Output the [X, Y] coordinate of the center of the cell containing the given text.  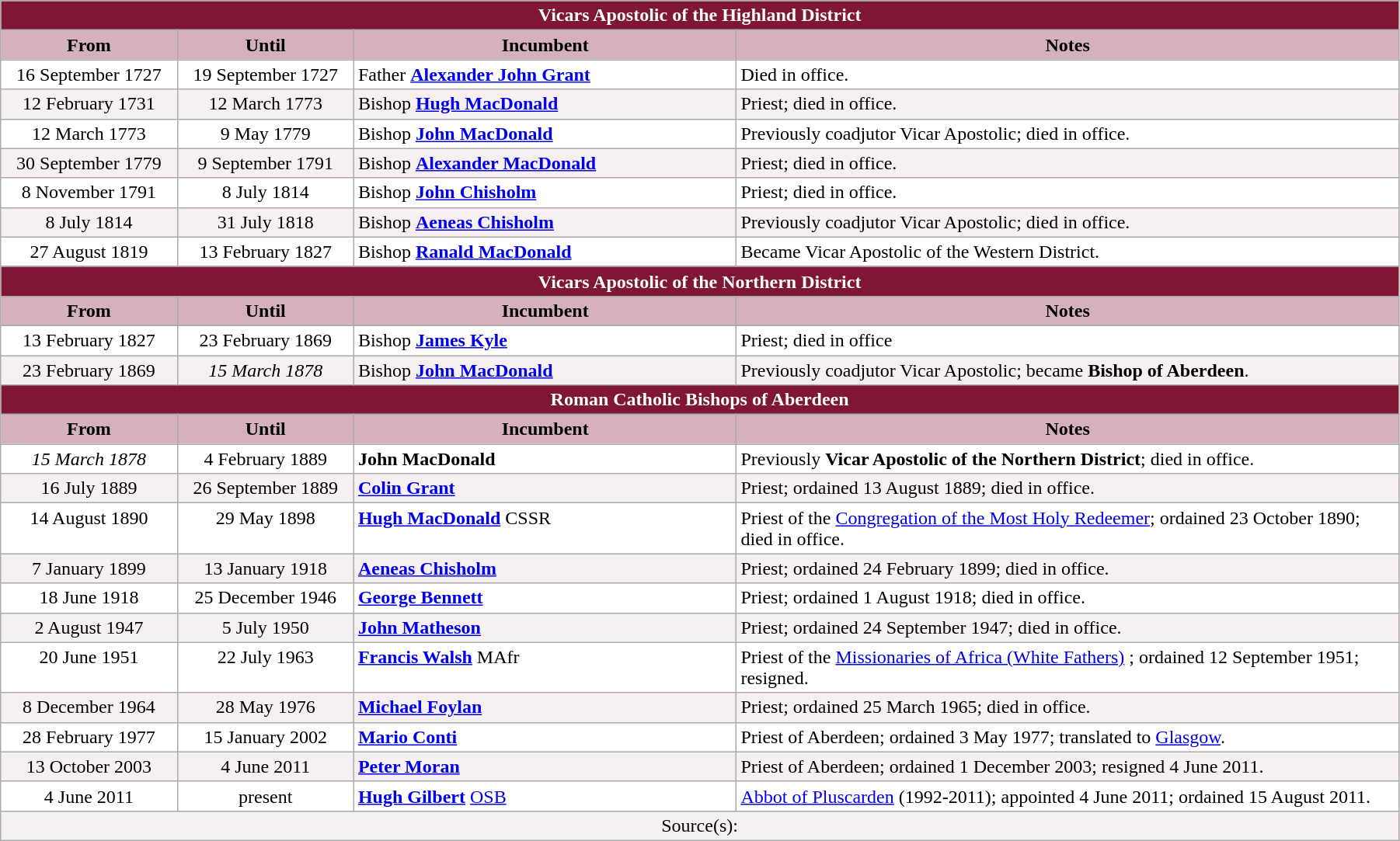
Priest; ordained 1 August 1918; died in office. [1067, 598]
27 August 1819 [89, 252]
14 August 1890 [89, 528]
12 February 1731 [89, 104]
Source(s): [700, 825]
26 September 1889 [266, 488]
Abbot of Pluscarden (1992-2011); appointed 4 June 2011; ordained 15 August 2011. [1067, 796]
Bishop Aeneas Chisholm [545, 222]
Francis Walsh MAfr [545, 668]
Died in office. [1067, 75]
Priest of the Congregation of the Most Holy Redeemer; ordained 23 October 1890; died in office. [1067, 528]
28 February 1977 [89, 737]
present [266, 796]
Mario Conti [545, 737]
Priest of Aberdeen; ordained 3 May 1977; translated to Glasgow. [1067, 737]
8 December 1964 [89, 707]
20 June 1951 [89, 668]
15 January 2002 [266, 737]
Hugh Gilbert OSB [545, 796]
31 July 1818 [266, 222]
Bishop Alexander MacDonald [545, 163]
Bishop James Kyle [545, 340]
30 September 1779 [89, 163]
Peter Moran [545, 766]
5 July 1950 [266, 627]
9 May 1779 [266, 134]
John MacDonald [545, 459]
Hugh MacDonald CSSR [545, 528]
Michael Foylan [545, 707]
Colin Grant [545, 488]
Priest of Aberdeen; ordained 1 December 2003; resigned 4 June 2011. [1067, 766]
Priest; died in office [1067, 340]
4 February 1889 [266, 459]
19 September 1727 [266, 75]
Became Vicar Apostolic of the Western District. [1067, 252]
John Matheson [545, 627]
22 July 1963 [266, 668]
Aeneas Chisholm [545, 568]
2 August 1947 [89, 627]
Priest; ordained 24 February 1899; died in office. [1067, 568]
9 September 1791 [266, 163]
7 January 1899 [89, 568]
Bishop Hugh MacDonald [545, 104]
16 July 1889 [89, 488]
13 October 2003 [89, 766]
16 September 1727 [89, 75]
Previously coadjutor Vicar Apostolic; became Bishop of Aberdeen. [1067, 370]
25 December 1946 [266, 598]
13 January 1918 [266, 568]
18 June 1918 [89, 598]
8 November 1791 [89, 193]
Bishop John Chisholm [545, 193]
Vicars Apostolic of the Highland District [700, 16]
29 May 1898 [266, 528]
Bishop Ranald MacDonald [545, 252]
Priest; ordained 25 March 1965; died in office. [1067, 707]
Priest; ordained 24 September 1947; died in office. [1067, 627]
Vicars Apostolic of the Northern District [700, 281]
Previously Vicar Apostolic of the Northern District; died in office. [1067, 459]
Roman Catholic Bishops of Aberdeen [700, 400]
Priest; ordained 13 August 1889; died in office. [1067, 488]
George Bennett [545, 598]
28 May 1976 [266, 707]
Priest of the Missionaries of Africa (White Fathers) ; ordained 12 September 1951; resigned. [1067, 668]
Father Alexander John Grant [545, 75]
